From the cell containing the given text, extract its center point as (x, y) coordinate. 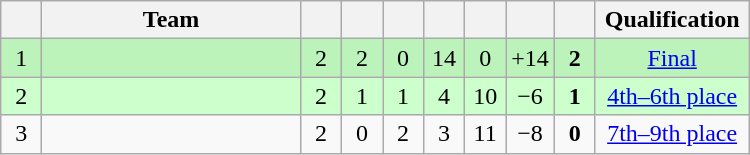
+14 (530, 58)
4 (444, 96)
11 (486, 134)
Final (672, 58)
−8 (530, 134)
10 (486, 96)
14 (444, 58)
7th–9th place (672, 134)
4th–6th place (672, 96)
Qualification (672, 20)
Team (172, 20)
−6 (530, 96)
